Identify which cell holds the provided text, then report its (X, Y) central coordinate. 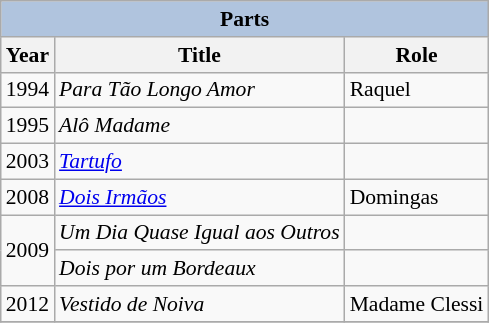
Alô Madame (200, 126)
2008 (28, 197)
Parts (245, 19)
1994 (28, 90)
Madame Clessi (417, 304)
Role (417, 55)
Vestido de Noiva (200, 304)
2003 (28, 162)
1995 (28, 126)
Title (200, 55)
Domingas (417, 197)
2009 (28, 250)
Year (28, 55)
Um Dia Quase Igual aos Outros (200, 233)
Para Tão Longo Amor (200, 90)
Raquel (417, 90)
2012 (28, 304)
Tartufo (200, 162)
Dois Irmãos (200, 197)
Dois por um Bordeaux (200, 269)
